Return [x, y] of the center of cell containing provided text 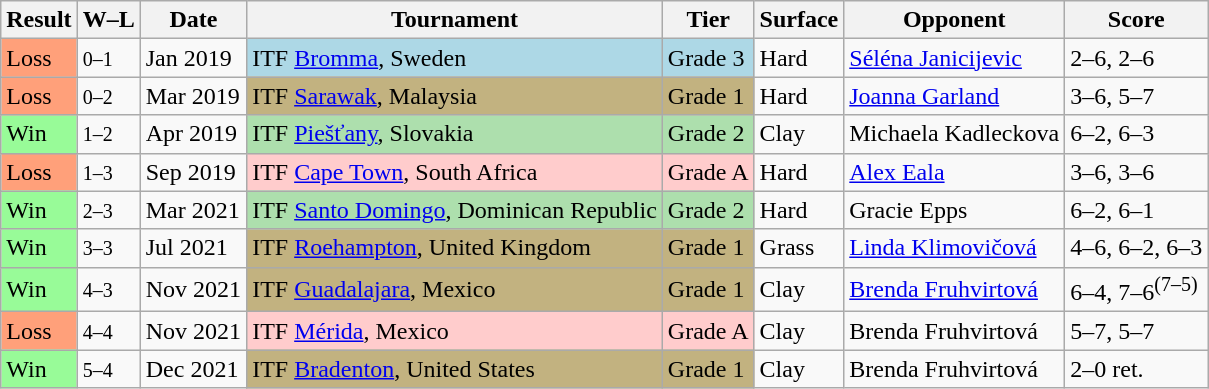
3–6, 5–7 [1136, 96]
Grass [799, 248]
6–2, 6–3 [1136, 134]
Date [193, 20]
ITF Guadalajara, Mexico [455, 290]
ITF Bradenton, United States [455, 369]
4–4 [108, 331]
1–3 [108, 172]
ITF Santo Domingo, Dominican Republic [455, 210]
2–6, 2–6 [1136, 58]
Joanna Garland [954, 96]
Sep 2019 [193, 172]
Grade 3 [708, 58]
Apr 2019 [193, 134]
5–4 [108, 369]
ITF Mérida, Mexico [455, 331]
2–3 [108, 210]
ITF Sarawak, Malaysia [455, 96]
Alex Eala [954, 172]
2–0 ret. [1136, 369]
Opponent [954, 20]
Séléna Janicijevic [954, 58]
6–2, 6–1 [1136, 210]
Score [1136, 20]
Surface [799, 20]
ITF Bromma, Sweden [455, 58]
1–2 [108, 134]
W–L [108, 20]
4–3 [108, 290]
Gracie Epps [954, 210]
ITF Cape Town, South Africa [455, 172]
0–1 [108, 58]
Michaela Kadleckova [954, 134]
ITF Roehampton, United Kingdom [455, 248]
Tier [708, 20]
Dec 2021 [193, 369]
4–6, 6–2, 6–3 [1136, 248]
Mar 2019 [193, 96]
3–6, 3–6 [1136, 172]
5–7, 5–7 [1136, 331]
Jul 2021 [193, 248]
ITF Piešťany, Slovakia [455, 134]
3–3 [108, 248]
0–2 [108, 96]
Linda Klimovičová [954, 248]
Result [39, 20]
6–4, 7–6(7–5) [1136, 290]
Jan 2019 [193, 58]
Mar 2021 [193, 210]
Tournament [455, 20]
